Identify which cell holds the provided text, then report its [x, y] central coordinate. 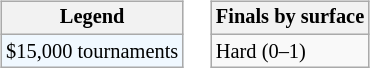
Legend [92, 18]
$15,000 tournaments [92, 51]
Hard (0–1) [290, 51]
Finals by surface [290, 18]
